Find where the given text appears and provide that cell's center as (x, y) coordinate. 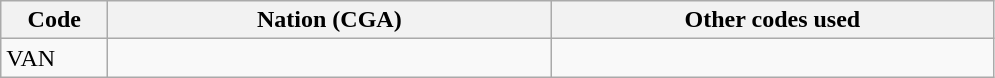
Code (54, 20)
Nation (CGA) (330, 20)
Other codes used (772, 20)
VAN (54, 58)
